Return [X, Y] of the center of cell containing provided text 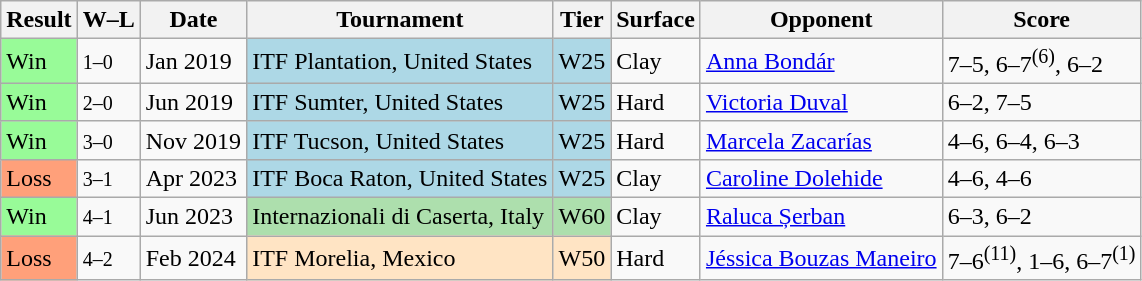
6–3, 6–2 [1042, 217]
3–1 [108, 178]
ITF Boca Raton, United States [400, 178]
Victoria Duval [821, 102]
1–0 [108, 62]
Feb 2024 [193, 258]
3–0 [108, 140]
ITF Plantation, United States [400, 62]
Tier [582, 20]
7–5, 6–7(6), 6–2 [1042, 62]
7–6(11), 1–6, 6–7(1) [1042, 258]
Surface [656, 20]
Date [193, 20]
4–1 [108, 217]
Raluca Șerban [821, 217]
Tournament [400, 20]
2–0 [108, 102]
W–L [108, 20]
Internazionali di Caserta, Italy [400, 217]
4–6, 4–6 [1042, 178]
Jun 2023 [193, 217]
4–2 [108, 258]
Score [1042, 20]
W60 [582, 217]
Jéssica Bouzas Maneiro [821, 258]
Caroline Dolehide [821, 178]
Opponent [821, 20]
W50 [582, 258]
6–2, 7–5 [1042, 102]
ITF Tucson, United States [400, 140]
Marcela Zacarías [821, 140]
Result [39, 20]
Jun 2019 [193, 102]
4–6, 6–4, 6–3 [1042, 140]
Nov 2019 [193, 140]
ITF Morelia, Mexico [400, 258]
Apr 2023 [193, 178]
Anna Bondár [821, 62]
Jan 2019 [193, 62]
ITF Sumter, United States [400, 102]
